Locate the cell with the specified text and output its (X, Y) center coordinate. 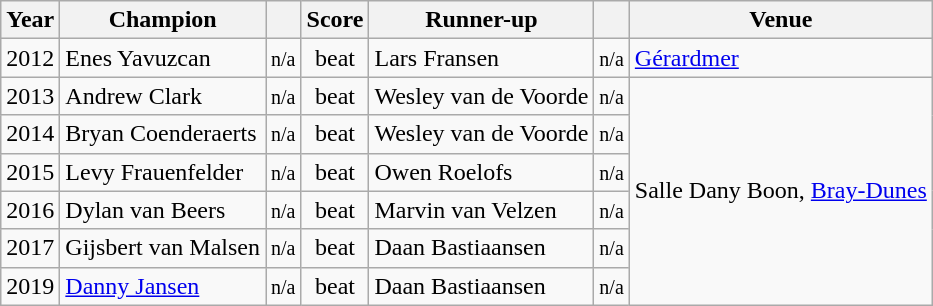
Owen Roelofs (482, 172)
Andrew Clark (163, 96)
Gijsbert van Malsen (163, 248)
2016 (30, 210)
2012 (30, 58)
Danny Jansen (163, 286)
Marvin van Velzen (482, 210)
Lars Fransen (482, 58)
Salle Dany Boon, Bray-Dunes (780, 191)
Enes Yavuzcan (163, 58)
Score (335, 20)
2013 (30, 96)
Dylan van Beers (163, 210)
Venue (780, 20)
Runner-up (482, 20)
2017 (30, 248)
Bryan Coenderaerts (163, 134)
2015 (30, 172)
2019 (30, 286)
Gérardmer (780, 58)
Year (30, 20)
2014 (30, 134)
Champion (163, 20)
Levy Frauenfelder (163, 172)
